For the text-containing cell, return its midpoint in (x, y) coordinate format. 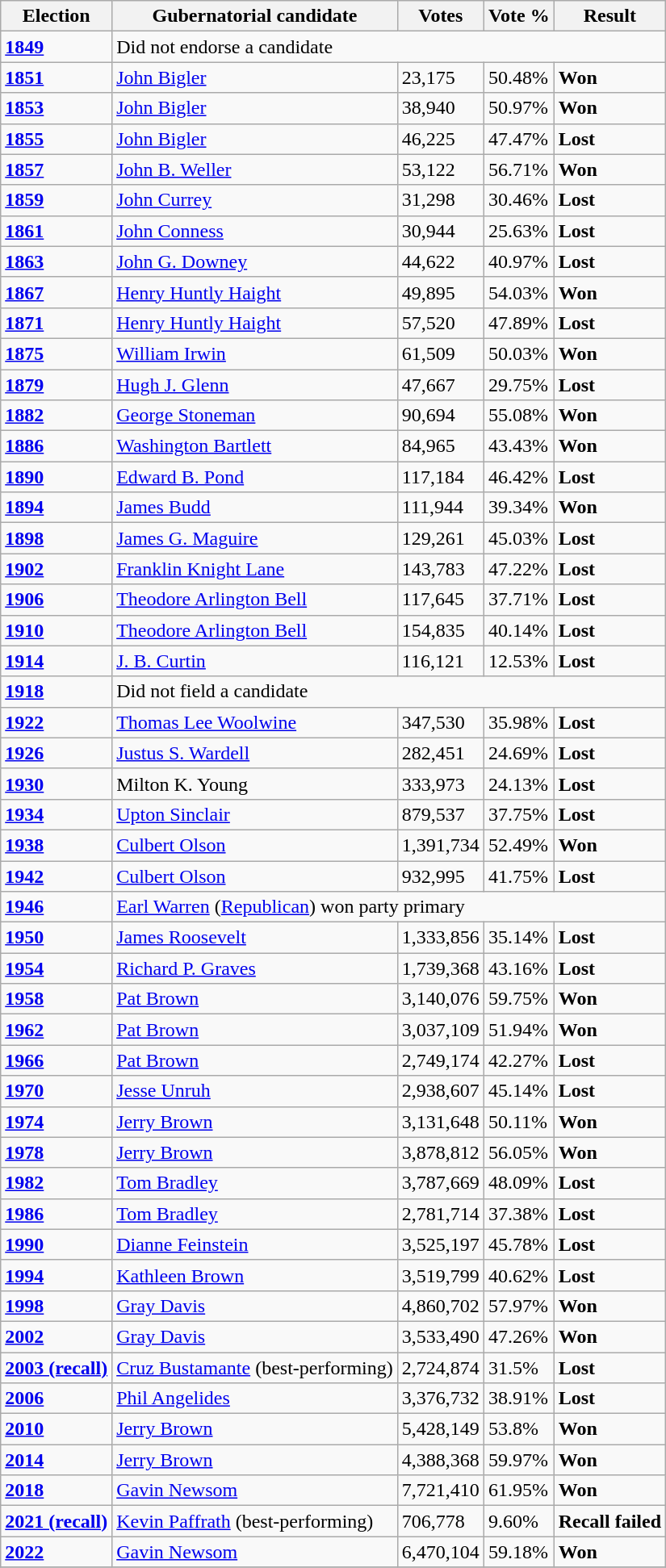
J. B. Curtin (255, 661)
879,537 (441, 814)
Justus S. Wardell (255, 753)
2003 (recall) (57, 1368)
1898 (57, 538)
1938 (57, 845)
52.49% (518, 845)
Recall failed (609, 1521)
37.38% (518, 1214)
1934 (57, 814)
John Conness (255, 231)
53,122 (441, 169)
Washington Bartlett (255, 446)
46,225 (441, 139)
2010 (57, 1429)
43.16% (518, 968)
1,739,368 (441, 968)
John G. Downey (255, 261)
40.97% (518, 261)
41.75% (518, 876)
1942 (57, 876)
57.97% (518, 1306)
24.69% (518, 753)
43.43% (518, 446)
3,519,799 (441, 1275)
2,781,714 (441, 1214)
1879 (57, 385)
333,973 (441, 784)
1863 (57, 261)
John Currey (255, 200)
Cruz Bustamante (best-performing) (255, 1368)
47,667 (441, 385)
44,622 (441, 261)
38,940 (441, 108)
47.47% (518, 139)
50.03% (518, 353)
47.26% (518, 1336)
1954 (57, 968)
1867 (57, 292)
1886 (57, 446)
1871 (57, 323)
53.8% (518, 1429)
48.09% (518, 1183)
Richard P. Graves (255, 968)
38.91% (518, 1399)
Result (609, 16)
37.71% (518, 600)
1966 (57, 1060)
1855 (57, 139)
1861 (57, 231)
1851 (57, 77)
45.78% (518, 1244)
Phil Angelides (255, 1399)
5,428,149 (441, 1429)
1890 (57, 477)
3,533,490 (441, 1336)
1922 (57, 722)
1994 (57, 1275)
1,391,734 (441, 845)
90,694 (441, 416)
Gubernatorial candidate (255, 16)
47.22% (518, 569)
35.98% (518, 722)
24.13% (518, 784)
1906 (57, 600)
47.89% (518, 323)
3,131,648 (441, 1122)
2006 (57, 1399)
29.75% (518, 385)
45.03% (518, 538)
143,783 (441, 569)
1974 (57, 1122)
George Stoneman (255, 416)
John B. Weller (255, 169)
1950 (57, 938)
Votes (441, 16)
Upton Sinclair (255, 814)
Dianne Feinstein (255, 1244)
50.48% (518, 77)
57,520 (441, 323)
117,184 (441, 477)
46.42% (518, 477)
3,878,812 (441, 1152)
James G. Maguire (255, 538)
37.75% (518, 814)
1962 (57, 1030)
2018 (57, 1491)
1857 (57, 169)
55.08% (518, 416)
Earl Warren (Republican) won party primary (389, 907)
50.97% (518, 108)
154,835 (441, 630)
Election (57, 16)
2,749,174 (441, 1060)
2021 (recall) (57, 1521)
347,530 (441, 722)
1875 (57, 353)
1918 (57, 692)
1882 (57, 416)
Vote % (518, 16)
2,724,874 (441, 1368)
3,140,076 (441, 999)
3,525,197 (441, 1244)
Kathleen Brown (255, 1275)
Hugh J. Glenn (255, 385)
1894 (57, 508)
40.62% (518, 1275)
30.46% (518, 200)
59.18% (518, 1552)
56.71% (518, 169)
Kevin Paffrath (best-performing) (255, 1521)
84,965 (441, 446)
1998 (57, 1306)
116,121 (441, 661)
2002 (57, 1336)
25.63% (518, 231)
1970 (57, 1091)
282,451 (441, 753)
56.05% (518, 1152)
12.53% (518, 661)
9.60% (518, 1521)
59.97% (518, 1460)
23,175 (441, 77)
4,860,702 (441, 1306)
49,895 (441, 292)
1853 (57, 108)
3,376,732 (441, 1399)
39.34% (518, 508)
3,787,669 (441, 1183)
31.5% (518, 1368)
61.95% (518, 1491)
7,721,410 (441, 1491)
Thomas Lee Woolwine (255, 722)
James Roosevelt (255, 938)
2022 (57, 1552)
54.03% (518, 292)
932,995 (441, 876)
James Budd (255, 508)
1958 (57, 999)
59.75% (518, 999)
1982 (57, 1183)
706,778 (441, 1521)
2,938,607 (441, 1091)
31,298 (441, 200)
6,470,104 (441, 1552)
1946 (57, 907)
1859 (57, 200)
1902 (57, 569)
1,333,856 (441, 938)
2014 (57, 1460)
4,388,368 (441, 1460)
1914 (57, 661)
42.27% (518, 1060)
111,944 (441, 508)
1930 (57, 784)
51.94% (518, 1030)
30,944 (441, 231)
129,261 (441, 538)
1910 (57, 630)
50.11% (518, 1122)
117,645 (441, 600)
1990 (57, 1244)
45.14% (518, 1091)
Did not field a candidate (389, 692)
Milton K. Young (255, 784)
1978 (57, 1152)
35.14% (518, 938)
Did not endorse a candidate (389, 47)
Franklin Knight Lane (255, 569)
1849 (57, 47)
3,037,109 (441, 1030)
1926 (57, 753)
61,509 (441, 353)
Edward B. Pond (255, 477)
40.14% (518, 630)
1986 (57, 1214)
Jesse Unruh (255, 1091)
William Irwin (255, 353)
